Scan for the cell matching the given text and deliver its [X, Y] coordinate at center. 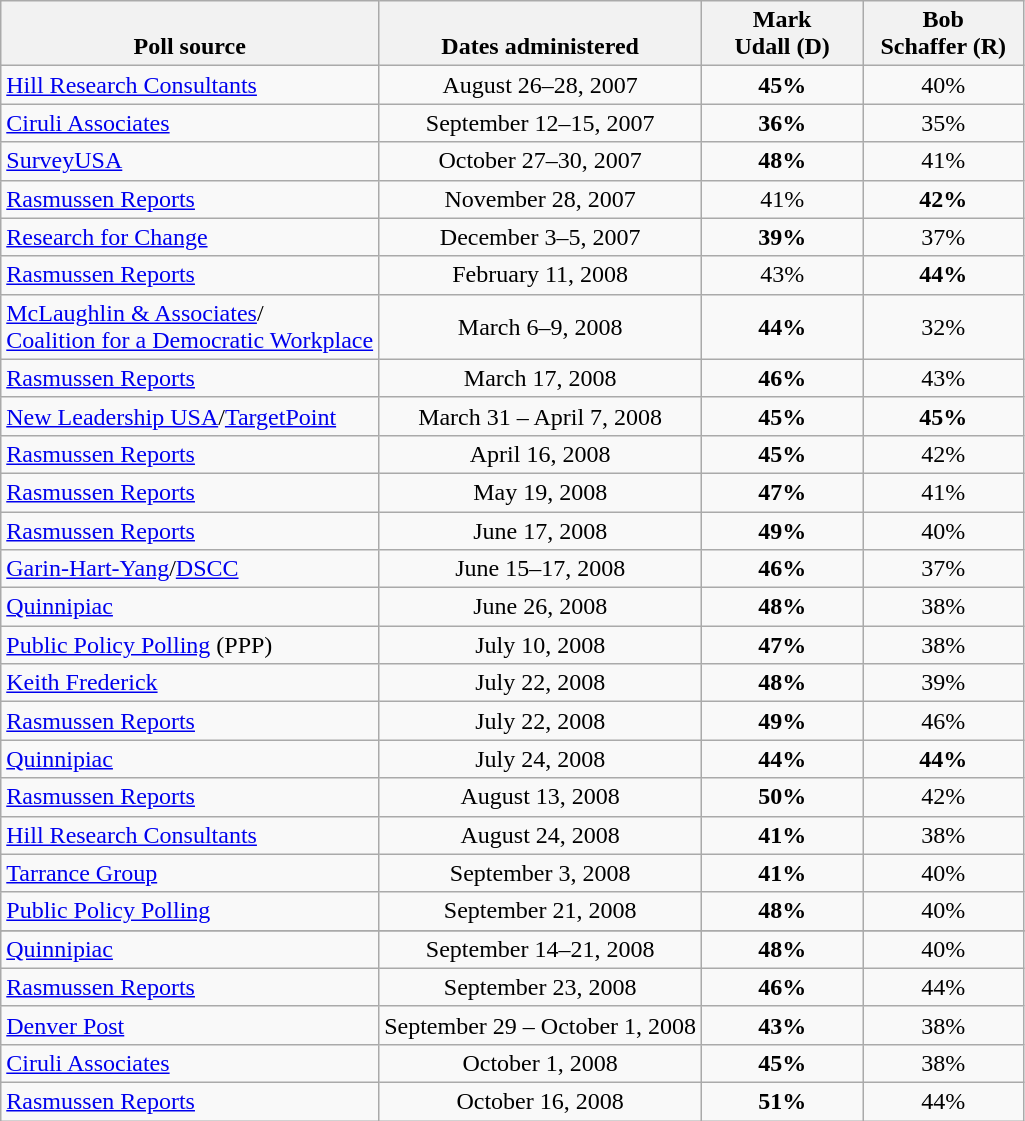
March 31 – April 7, 2008 [540, 416]
McLaughlin & Associates/Coalition for a Democratic Workplace [190, 326]
50% [782, 797]
June 26, 2008 [540, 607]
September 12–15, 2007 [540, 123]
32% [944, 326]
May 19, 2008 [540, 492]
November 28, 2007 [540, 199]
December 3–5, 2007 [540, 237]
April 16, 2008 [540, 454]
June 17, 2008 [540, 531]
35% [944, 123]
MarkUdall (D) [782, 34]
Research for Change [190, 237]
36% [782, 123]
September 14–21, 2008 [540, 949]
Public Policy Polling (PPP) [190, 645]
Public Policy Polling [190, 911]
September 29 – October 1, 2008 [540, 1025]
Keith Frederick [190, 683]
July 10, 2008 [540, 645]
Dates administered [540, 34]
October 1, 2008 [540, 1063]
SurveyUSA [190, 161]
June 15–17, 2008 [540, 569]
October 16, 2008 [540, 1101]
Denver Post [190, 1025]
July 24, 2008 [540, 759]
September 3, 2008 [540, 873]
New Leadership USA/TargetPoint [190, 416]
August 13, 2008 [540, 797]
Poll source [190, 34]
October 27–30, 2007 [540, 161]
Garin-Hart-Yang/DSCC [190, 569]
51% [782, 1101]
Tarrance Group [190, 873]
August 26–28, 2007 [540, 85]
September 21, 2008 [540, 911]
BobSchaffer (R) [944, 34]
March 17, 2008 [540, 378]
February 11, 2008 [540, 275]
March 6–9, 2008 [540, 326]
September 23, 2008 [540, 987]
August 24, 2008 [540, 835]
